Detect which cell encompasses the target text, then output its [X, Y] center coordinate. 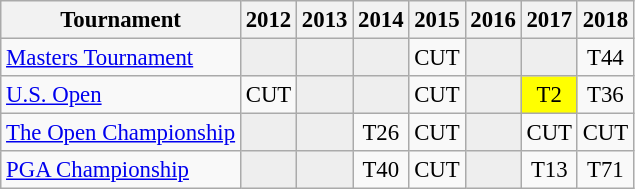
U.S. Open [121, 95]
2016 [493, 20]
T13 [549, 170]
T2 [549, 95]
T36 [605, 95]
PGA Championship [121, 170]
2012 [268, 20]
2014 [381, 20]
Masters Tournament [121, 58]
2013 [325, 20]
T26 [381, 133]
T44 [605, 58]
T71 [605, 170]
The Open Championship [121, 133]
T40 [381, 170]
Tournament [121, 20]
2018 [605, 20]
2015 [437, 20]
2017 [549, 20]
